Output the [X, Y] coordinate of the center of the cell containing the given text.  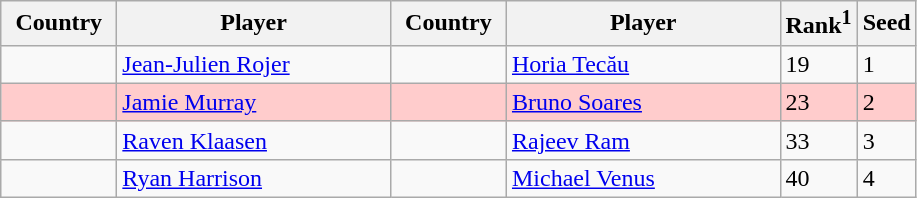
33 [818, 140]
3 [886, 140]
19 [818, 64]
Bruno Soares [643, 102]
Seed [886, 24]
Rank1 [818, 24]
Ryan Harrison [254, 178]
Michael Venus [643, 178]
Rajeev Ram [643, 140]
4 [886, 178]
1 [886, 64]
40 [818, 178]
Jamie Murray [254, 102]
23 [818, 102]
Horia Tecău [643, 64]
Jean-Julien Rojer [254, 64]
Raven Klaasen [254, 140]
2 [886, 102]
